For the text-containing cell, return its midpoint in (x, y) coordinate format. 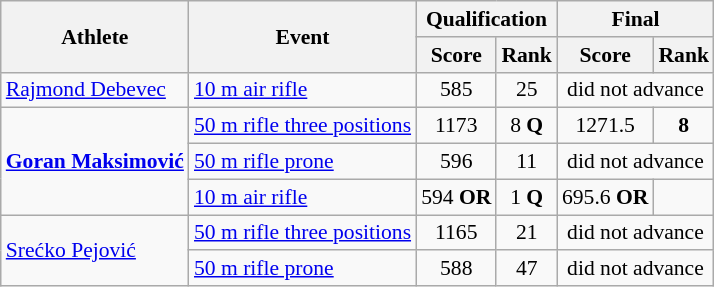
Qualification (486, 19)
11 (526, 162)
594 OR (456, 197)
47 (526, 269)
585 (456, 90)
588 (456, 269)
1173 (456, 126)
596 (456, 162)
695.6 OR (605, 197)
Rajmond Debevec (95, 90)
1165 (456, 233)
25 (526, 90)
1 Q (526, 197)
8 (684, 126)
Goran Maksimović (95, 162)
1271.5 (605, 126)
Athlete (95, 36)
Srećko Pejović (95, 250)
Final (636, 19)
Event (302, 36)
8 Q (526, 126)
21 (526, 233)
